Determine the (x, y) coordinate at the center of the cell enclosing the given text.  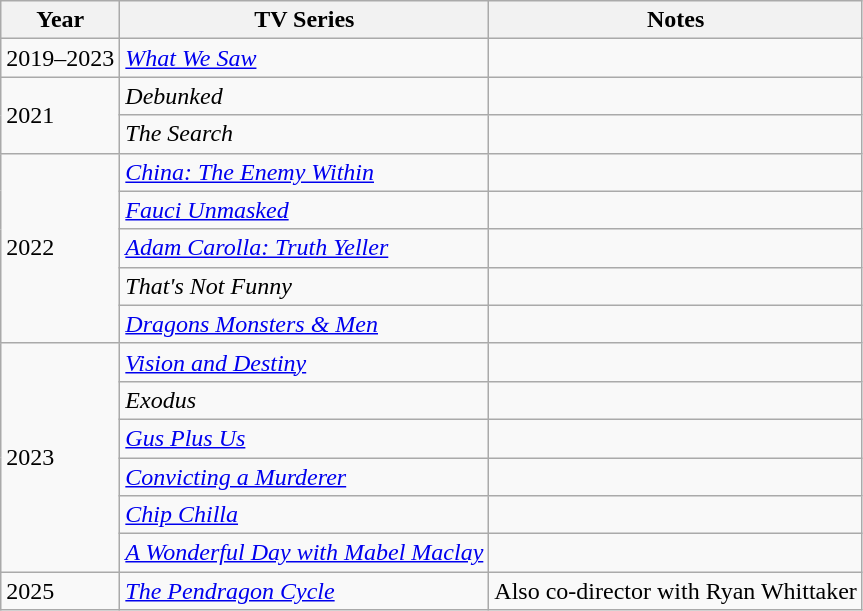
2022 (60, 248)
Fauci Unmasked (304, 210)
Year (60, 20)
Exodus (304, 400)
Chip Chilla (304, 515)
2023 (60, 457)
The Search (304, 134)
2025 (60, 591)
TV Series (304, 20)
2019–2023 (60, 58)
Debunked (304, 96)
Notes (676, 20)
What We Saw (304, 58)
China: The Enemy Within (304, 172)
A Wonderful Day with Mabel Maclay (304, 553)
The Pendragon Cycle (304, 591)
Dragons Monsters & Men (304, 324)
Also co-director with Ryan Whittaker (676, 591)
Adam Carolla: Truth Yeller (304, 248)
2021 (60, 115)
Convicting a Murderer (304, 477)
Gus Plus Us (304, 438)
That's Not Funny (304, 286)
Vision and Destiny (304, 362)
